Detect which cell encompasses the target text, then output its (x, y) center coordinate. 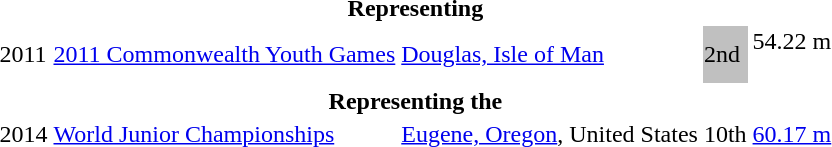
2011 Commonwealth Youth Games (224, 54)
Douglas, Isle of Man (550, 54)
2nd (725, 54)
